Pinpoint the cell where the given text exists, returning its [x, y] midpoint coordinate. 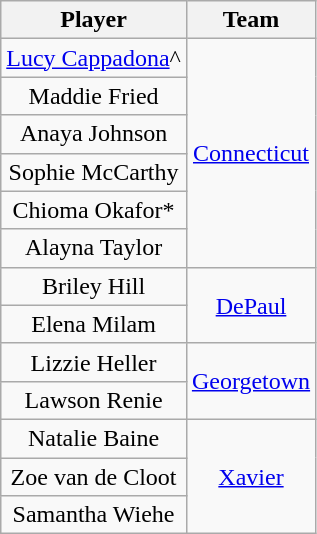
Georgetown [250, 381]
Sophie McCarthy [94, 172]
Zoe van de Cloot [94, 477]
Lizzie Heller [94, 362]
Team [250, 20]
Natalie Baine [94, 438]
Lucy Cappadona^ [94, 58]
Player [94, 20]
Maddie Fried [94, 96]
Connecticut [250, 153]
Elena Milam [94, 324]
Lawson Renie [94, 400]
Samantha Wiehe [94, 515]
Xavier [250, 476]
Anaya Johnson [94, 134]
DePaul [250, 305]
Briley Hill [94, 286]
Alayna Taylor [94, 248]
Chioma Okafor* [94, 210]
